From the cell containing the given text, extract its center point as [X, Y] coordinate. 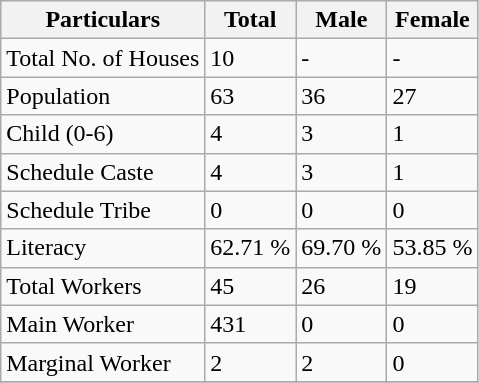
Male [342, 20]
36 [342, 96]
Female [432, 20]
53.85 % [432, 248]
27 [432, 96]
Total No. of Houses [103, 58]
26 [342, 286]
Schedule Tribe [103, 210]
19 [432, 286]
Population [103, 96]
Total [250, 20]
62.71 % [250, 248]
63 [250, 96]
Particulars [103, 20]
10 [250, 58]
Marginal Worker [103, 362]
45 [250, 286]
431 [250, 324]
Child (0-6) [103, 134]
Total Workers [103, 286]
Literacy [103, 248]
Schedule Caste [103, 172]
69.70 % [342, 248]
Main Worker [103, 324]
